For the text-containing cell, return its midpoint in (X, Y) coordinate format. 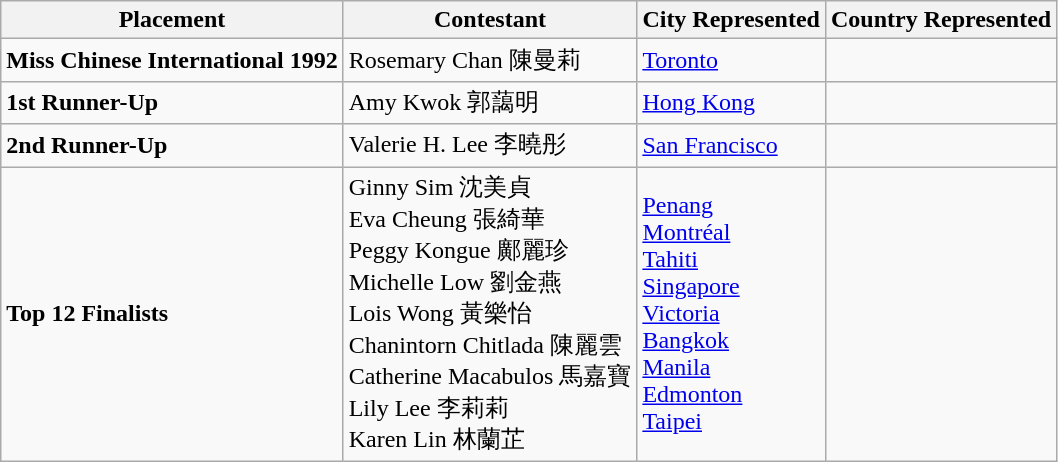
San Francisco (732, 146)
Toronto (732, 60)
Amy Kwok 郭藹明 (490, 102)
Miss Chinese International 1992 (172, 60)
2nd Runner-Up (172, 146)
Rosemary Chan 陳曼莉 (490, 60)
Top 12 Finalists (172, 314)
PenangMontréalTahitiSingaporeVictoriaBangkokManilaEdmontonTaipei (732, 314)
Hong Kong (732, 102)
Country Represented (940, 20)
1st Runner-Up (172, 102)
City Represented (732, 20)
Contestant (490, 20)
Ginny Sim 沈美貞Eva Cheung 張綺華Peggy Kongue 鄺麗珍Michelle Low 劉金燕Lois Wong 黃樂怡Chanintorn Chitlada 陳麗雲Catherine Macabulos 馬嘉寶Lily Lee 李莉莉Karen Lin 林蘭芷 (490, 314)
Placement (172, 20)
Valerie H. Lee 李曉彤 (490, 146)
